Return [x, y] of the center of cell containing provided text 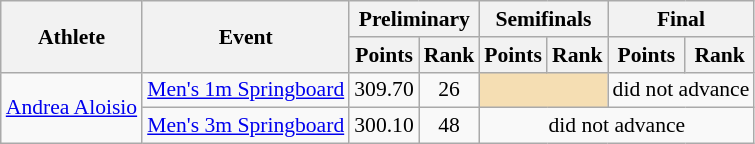
48 [450, 126]
Men's 1m Springboard [246, 90]
309.70 [384, 90]
Athlete [72, 36]
Andrea Aloisio [72, 108]
Event [246, 36]
Preliminary [414, 19]
26 [450, 90]
Men's 3m Springboard [246, 126]
Final [682, 19]
300.10 [384, 126]
Semifinals [543, 19]
